Output the (x, y) coordinate of the center of the cell containing the given text.  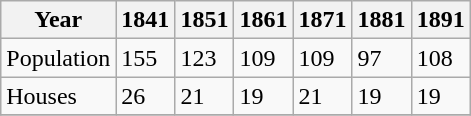
1871 (322, 20)
Year (58, 20)
1861 (264, 20)
1841 (146, 20)
Population (58, 58)
155 (146, 58)
26 (146, 96)
1851 (204, 20)
97 (382, 58)
1881 (382, 20)
1891 (440, 20)
123 (204, 58)
108 (440, 58)
Houses (58, 96)
